Return the [X, Y] coordinate for the center point of the cell that contains the specified text.  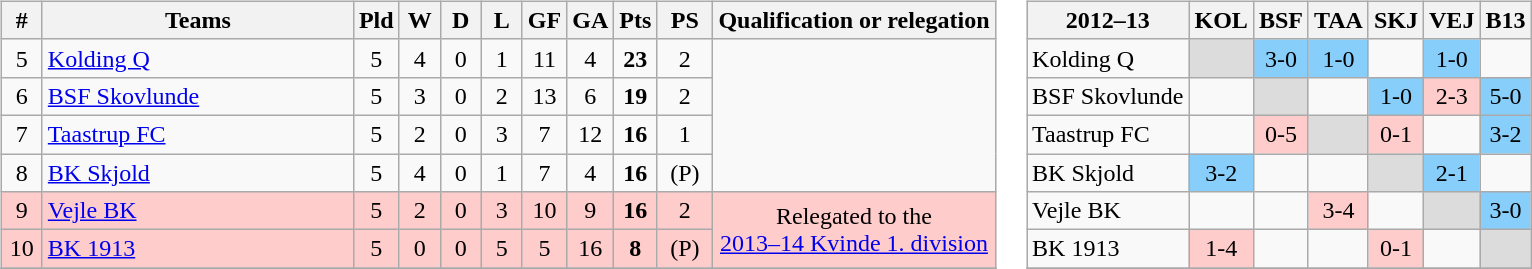
D [460, 20]
2012–13 [1108, 20]
B13 [1506, 20]
VEJ [1452, 20]
SKJ [1396, 20]
PS [685, 20]
23 [636, 58]
Teams [198, 20]
KOL [1221, 20]
Qualification or relegation [854, 20]
TAA [1338, 20]
12 [590, 134]
# [22, 20]
Relegated to the 2013–14 Kvinde 1. division [854, 230]
13 [544, 96]
5-0 [1506, 96]
Pts [636, 20]
Pld [376, 20]
2-1 [1452, 173]
1-4 [1221, 249]
W [420, 20]
19 [636, 96]
BSF [1280, 20]
GF [544, 20]
2-3 [1452, 96]
11 [544, 58]
3-4 [1338, 211]
GA [590, 20]
0-5 [1280, 134]
L [502, 20]
